Output the [X, Y] coordinate of the center of the cell containing the given text.  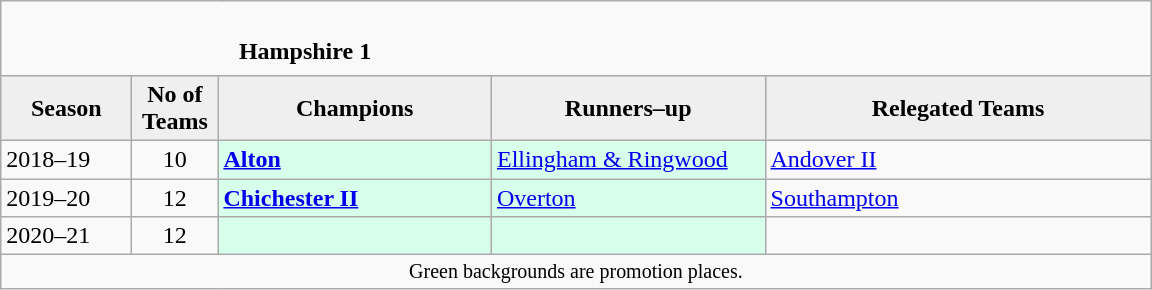
Southampton [958, 197]
2018–19 [66, 159]
Relegated Teams [958, 108]
Runners–up [628, 108]
Chichester II [355, 197]
Season [66, 108]
No of Teams [175, 108]
Alton [355, 159]
Andover II [958, 159]
Green backgrounds are promotion places. [576, 272]
2020–21 [66, 236]
10 [175, 159]
Overton [628, 197]
Ellingham & Ringwood [628, 159]
Champions [355, 108]
2019–20 [66, 197]
